Find where the given text appears and provide that cell's center as (x, y) coordinate. 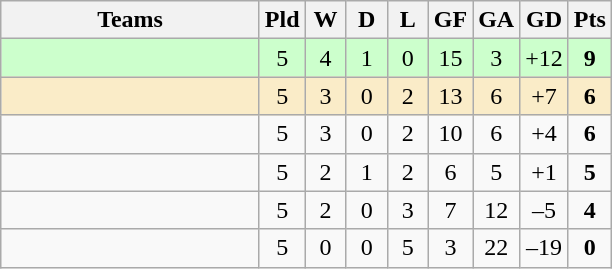
D (366, 20)
+1 (544, 172)
Pts (590, 20)
L (408, 20)
13 (450, 96)
15 (450, 58)
–19 (544, 248)
GD (544, 20)
22 (496, 248)
Teams (130, 20)
7 (450, 210)
+4 (544, 134)
W (326, 20)
+12 (544, 58)
12 (496, 210)
+7 (544, 96)
GF (450, 20)
GA (496, 20)
9 (590, 58)
–5 (544, 210)
Pld (282, 20)
10 (450, 134)
